Pinpoint the cell where the given text exists, returning its (x, y) midpoint coordinate. 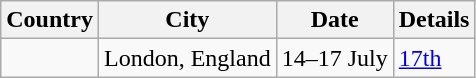
City (187, 20)
Country (50, 20)
Date (334, 20)
London, England (187, 58)
14–17 July (334, 58)
Details (434, 20)
17th (434, 58)
